Detect which cell encompasses the target text, then output its [X, Y] center coordinate. 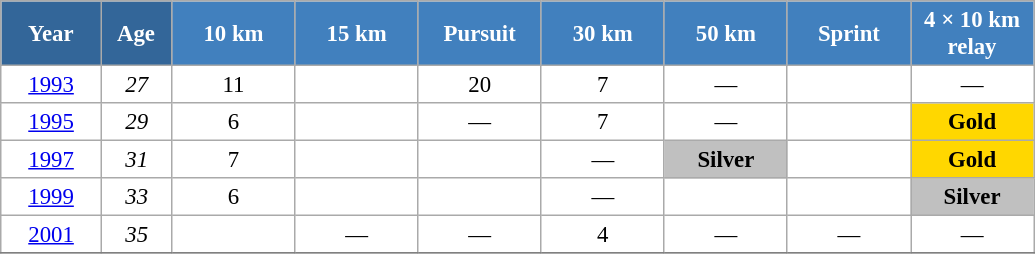
1999 [52, 197]
50 km [726, 34]
11 [234, 85]
1997 [52, 160]
Age [136, 34]
10 km [234, 34]
1995 [52, 122]
Pursuit [480, 34]
Sprint [848, 34]
30 km [602, 34]
33 [136, 197]
15 km [356, 34]
2001 [52, 235]
29 [136, 122]
27 [136, 85]
4 × 10 km relay [972, 34]
1993 [52, 85]
31 [136, 160]
Year [52, 34]
4 [602, 235]
20 [480, 85]
35 [136, 235]
